Scan for the cell matching the given text and deliver its [x, y] coordinate at center. 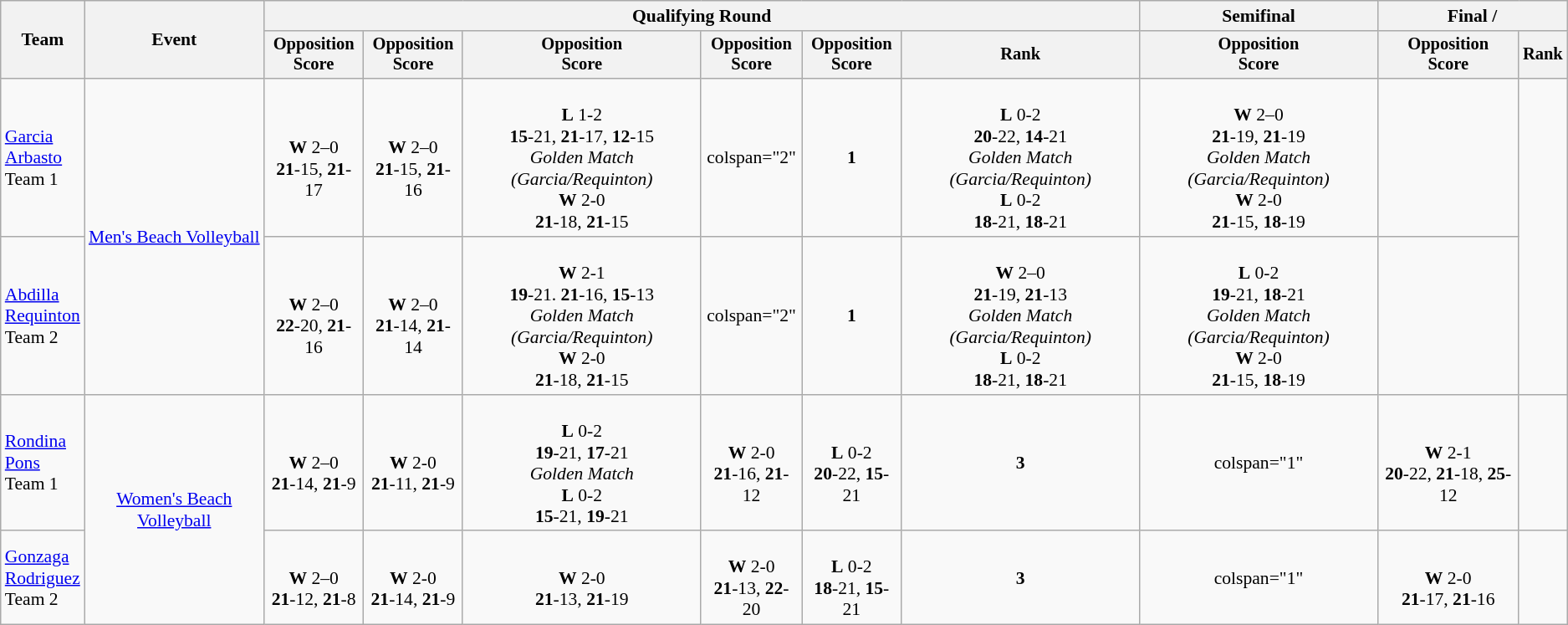
W 2-0 21-14, 21-9 [413, 578]
W 2–0 21-14, 21-9 [314, 464]
W 2-0 21-13, 21-19 [582, 578]
Women's Beach Volleyball [174, 510]
W 2–0 21-12, 21-8 [314, 578]
L 0-2 19-21, 17-21 Golden Match L 0-2 15-21, 19-21 [582, 464]
W 2–0 21-14, 21-14 [413, 316]
W 2-0 21-16, 21-12 [751, 464]
W 2–0 22-20, 21-16 [314, 316]
Rondina PonsTeam 1 [43, 464]
W 2–0 21-19, 21-19 Golden Match (Garcia/Requinton) W 2-0 21-15, 18-19 [1259, 157]
W 2-1 20-22, 21-18, 25-12 [1448, 464]
W 2–0 21-19, 21-13 Golden Match (Garcia/Requinton) L 0-2 18-21, 18-21 [1020, 316]
Final / [1472, 16]
Team [43, 40]
Event [174, 40]
L 0-2 18-21, 15-21 [851, 578]
W 2–0 21-15, 21-17 [314, 157]
AbdillaRequintonTeam 2 [43, 316]
W 2–0 21-15, 21-16 [413, 157]
Qualifying Round [702, 16]
W 2-0 21-17, 21-16 [1448, 578]
GonzagaRodriguez Team 2 [43, 578]
Semifinal [1259, 16]
L 0-2 20-22, 14-21 Golden Match (Garcia/Requinton) L 0-2 18-21, 18-21 [1020, 157]
L 0-2 20-22, 15-21 [851, 464]
GarciaArbastoTeam 1 [43, 157]
W 2-0 21-11, 21-9 [413, 464]
Men's Beach Volleyball [174, 236]
W 2-0 21-13, 22-20 [751, 578]
L 1-2 15-21, 21-17, 12-15 Golden Match (Garcia/Requinton) W 2-0 21-18, 21-15 [582, 157]
L 0-2 19-21, 18-21 Golden Match (Garcia/Requinton) W 2-0 21-15, 18-19 [1259, 316]
W 2-1 19-21. 21-16, 15-13 Golden Match (Garcia/Requinton) W 2-0 21-18, 21-15 [582, 316]
